Identify which cell holds the provided text, then report its [x, y] central coordinate. 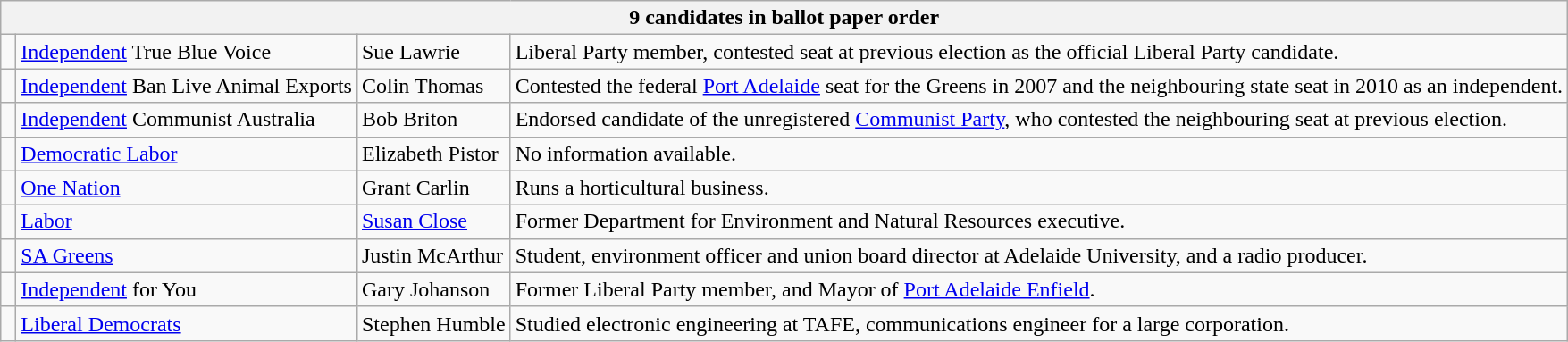
Independent for You [187, 289]
Endorsed candidate of the unregistered Communist Party, who contested the neighbouring seat at previous election. [1038, 120]
Sue Lawrie [433, 52]
Elizabeth Pistor [433, 154]
Former Department for Environment and Natural Resources executive. [1038, 221]
Student, environment officer and union board director at Adelaide University, and a radio producer. [1038, 255]
Independent Ban Live Animal Exports [187, 86]
Runs a horticultural business. [1038, 188]
Independent True Blue Voice [187, 52]
Colin Thomas [433, 86]
Former Liberal Party member, and Mayor of Port Adelaide Enfield. [1038, 289]
Democratic Labor [187, 154]
Liberal Democrats [187, 323]
Liberal Party member, contested seat at previous election as the official Liberal Party candidate. [1038, 52]
Justin McArthur [433, 255]
Gary Johanson [433, 289]
Studied electronic engineering at TAFE, communications engineer for a large corporation. [1038, 323]
9 candidates in ballot paper order [784, 18]
One Nation [187, 188]
Bob Briton [433, 120]
SA Greens [187, 255]
Contested the federal Port Adelaide seat for the Greens in 2007 and the neighbouring state seat in 2010 as an independent. [1038, 86]
Labor [187, 221]
Independent Communist Australia [187, 120]
Grant Carlin [433, 188]
No information available. [1038, 154]
Susan Close [433, 221]
Stephen Humble [433, 323]
